Search for the cell housing the specified text and yield its (X, Y) center coordinate. 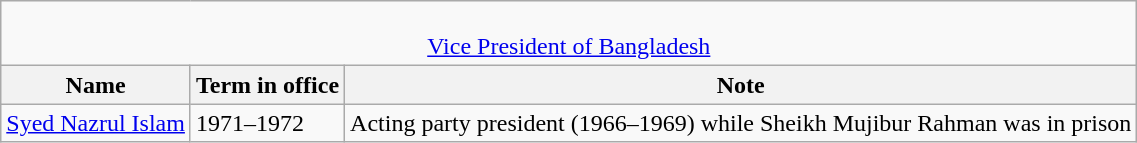
Name (96, 85)
Acting party president (1966–1969) while Sheikh Mujibur Rahman was in prison (741, 123)
Syed Nazrul Islam (96, 123)
Term in office (267, 85)
Vice President of Bangladesh (569, 34)
1971–1972 (267, 123)
Note (741, 85)
